Return the (x, y) coordinate for the center point of the cell that contains the specified text.  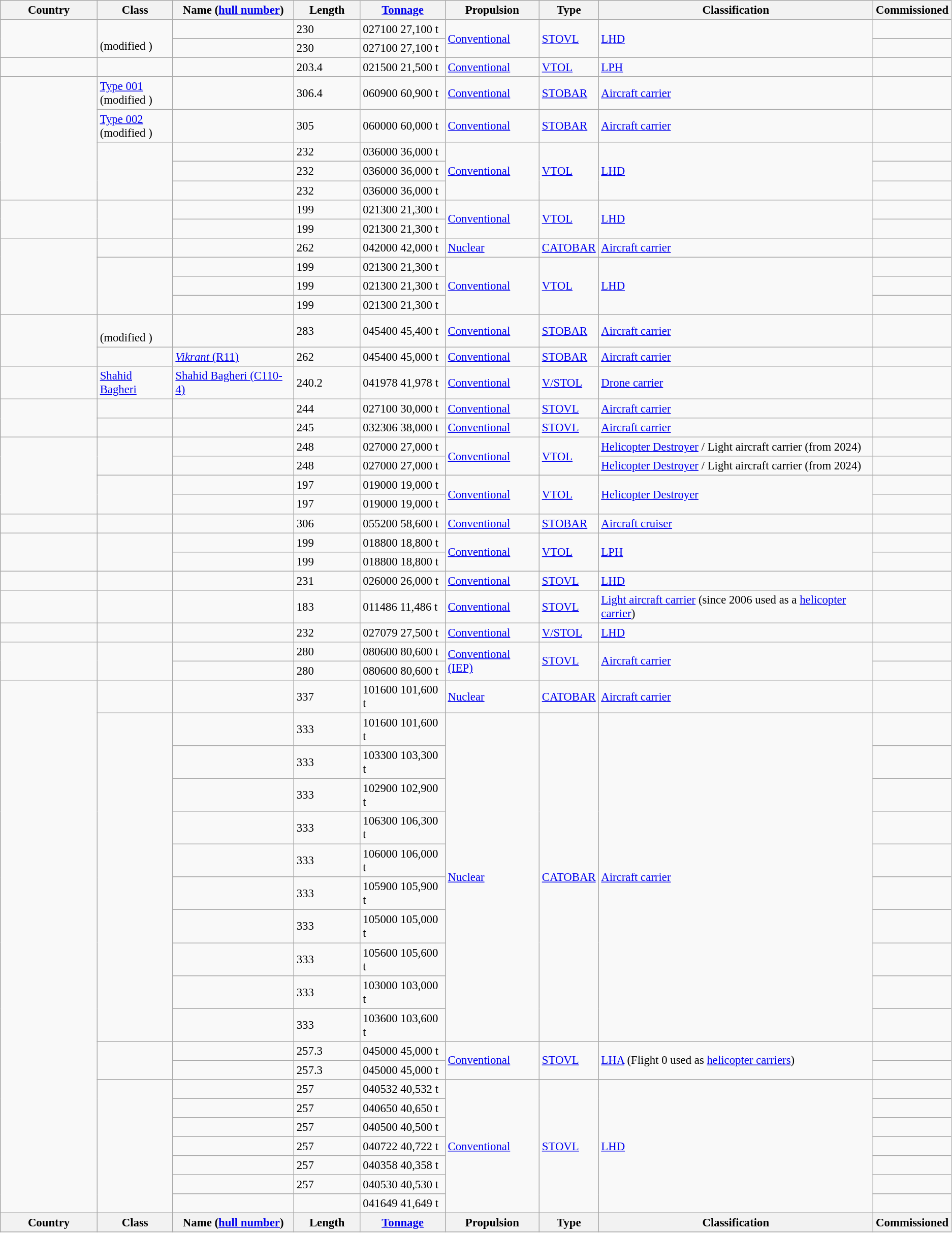
040530 40,530 t (402, 1185)
Light aircraft carrier (since 2006 used as a helicopter carrier) (736, 607)
305 (327, 126)
060000 60,000 t (402, 126)
Vikrant (R11) (233, 357)
Type 002(modified ) (135, 126)
103000 103,000 t (402, 992)
027079 27,500 t (402, 633)
102900 102,900 t (402, 796)
040532 40,532 t (402, 1089)
106300 106,300 t (402, 828)
Drone carrier (736, 383)
Shahid Bagheri (C110-4) (233, 383)
105000 105,000 t (402, 927)
040650 40,650 t (402, 1108)
040358 40,358 t (402, 1165)
337 (327, 697)
055200 58,600 t (402, 523)
306.4 (327, 93)
Aircraft cruiser (736, 523)
040722 40,722 t (402, 1146)
Conventional (IEP) (492, 661)
Shahid Bagheri (135, 383)
240.2 (327, 383)
045400 45,000 t (402, 357)
183 (327, 607)
042000 42,000 t (402, 247)
LHA (Flight 0 used as helicopter carriers) (736, 1060)
106000 106,000 t (402, 861)
027100 30,000 t (402, 409)
011486 11,486 t (402, 607)
231 (327, 581)
245 (327, 428)
244 (327, 409)
032306 38,000 t (402, 428)
Type 001(modified ) (135, 93)
021500 21,500 t (402, 68)
026000 26,000 t (402, 581)
283 (327, 331)
041649 41,649 t (402, 1204)
105900 105,900 t (402, 893)
Helicopter Destroyer (736, 495)
060900 60,900 t (402, 93)
105600 105,600 t (402, 959)
203.4 (327, 68)
306 (327, 523)
041978 41,978 t (402, 383)
103600 103,600 t (402, 1025)
103300 103,300 t (402, 762)
045400 45,400 t (402, 331)
040500 40,500 t (402, 1127)
